Return [X, Y] of the center of cell containing provided text 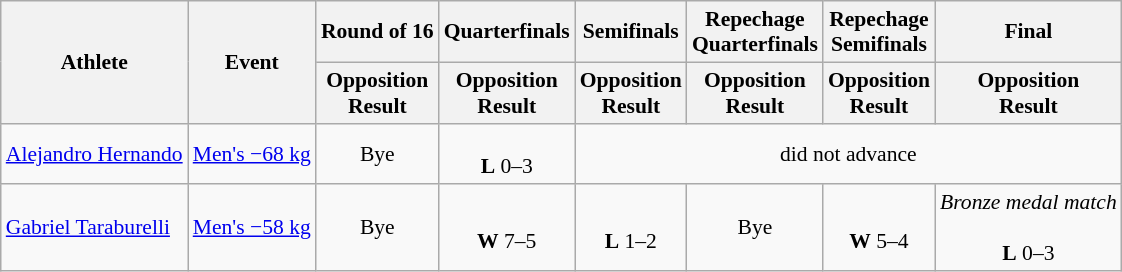
Bronze medal matchL 0–3 [1028, 228]
did not advance [848, 154]
L 0–3 [507, 154]
Final [1028, 32]
Event [252, 62]
Alejandro Hernando [94, 154]
Men's −68 kg [252, 154]
W 7–5 [507, 228]
Quarterfinals [507, 32]
L 1–2 [631, 228]
Men's −58 kg [252, 228]
W 5–4 [879, 228]
Gabriel Taraburelli [94, 228]
Semifinals [631, 32]
Athlete [94, 62]
Repechage Quarterfinals [755, 32]
Repechage Semifinals [879, 32]
Round of 16 [378, 32]
